Return the (X, Y) coordinate for the center point of the cell that contains the specified text.  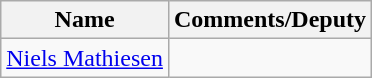
Name (85, 20)
Comments/Deputy (270, 20)
Niels Mathiesen (85, 58)
